Determine the [X, Y] coordinate at the center of the cell enclosing the given text.  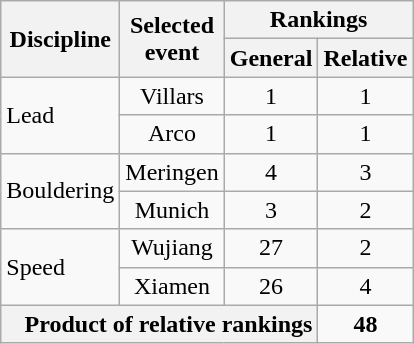
General [271, 58]
Arco [172, 134]
Bouldering [60, 191]
Munich [172, 210]
Lead [60, 115]
Speed [60, 267]
Rankings [318, 20]
Selectedevent [172, 39]
48 [366, 324]
Wujiang [172, 248]
Villars [172, 96]
Relative [366, 58]
Xiamen [172, 286]
Meringen [172, 172]
26 [271, 286]
Product of relative rankings [160, 324]
27 [271, 248]
Discipline [60, 39]
